From the cell containing the given text, extract its center point as [x, y] coordinate. 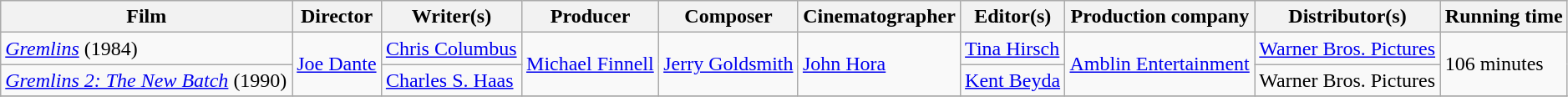
Charles S. Haas [451, 80]
106 minutes [1504, 64]
Production company [1160, 17]
Tina Hirsch [1012, 48]
Gremlins (1984) [147, 48]
Writer(s) [451, 17]
Editor(s) [1012, 17]
Amblin Entertainment [1160, 64]
Joe Dante [337, 64]
Running time [1504, 17]
Producer [591, 17]
John Hora [879, 64]
Film [147, 17]
Distributor(s) [1347, 17]
Director [337, 17]
Kent Beyda [1012, 80]
Chris Columbus [451, 48]
Composer [728, 17]
Cinematographer [879, 17]
Michael Finnell [591, 64]
Jerry Goldsmith [728, 64]
Gremlins 2: The New Batch (1990) [147, 80]
